Provide the (x, y) coordinate of the cell's center where the given text is located.  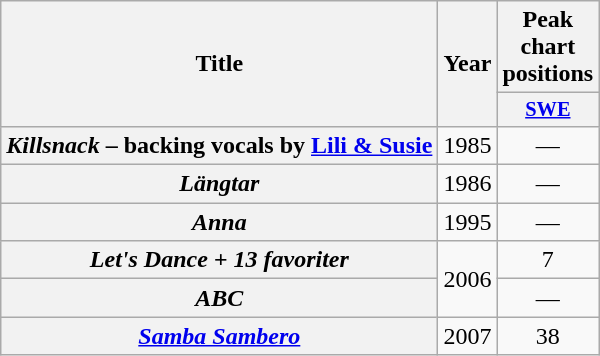
1986 (468, 184)
38 (548, 336)
SWE (548, 110)
7 (548, 260)
2007 (468, 336)
Killsnack – backing vocals by Lili & Susie (220, 145)
1995 (468, 222)
Samba Sambero (220, 336)
Let's Dance + 13 favoriter (220, 260)
2006 (468, 279)
Längtar (220, 184)
Peak chart positions (548, 47)
Year (468, 64)
ABC (220, 298)
Anna (220, 222)
1985 (468, 145)
Title (220, 64)
